Provide the (X, Y) coordinate of the cell's center where the given text is located.  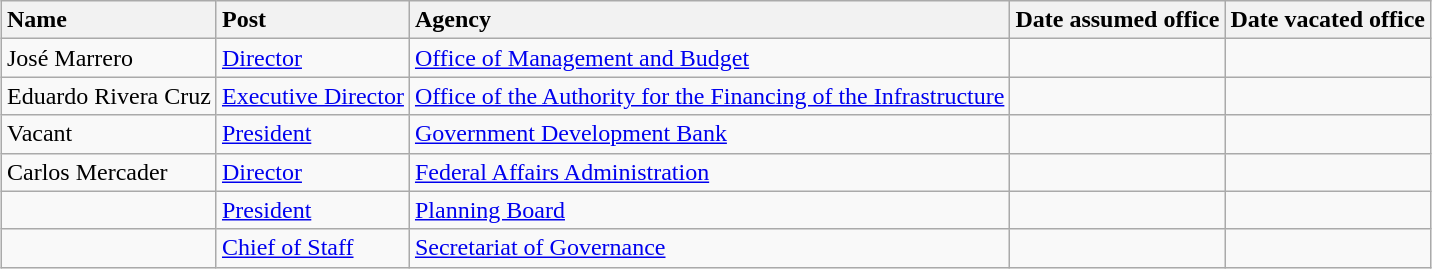
Office of Management and Budget (709, 58)
Federal Affairs Administration (709, 172)
Agency (709, 20)
Post (312, 20)
Government Development Bank (709, 134)
Carlos Mercader (108, 172)
Office of the Authority for the Financing of the Infrastructure (709, 96)
Secretariat of Governance (709, 248)
Executive Director (312, 96)
Eduardo Rivera Cruz (108, 96)
Date vacated office (1328, 20)
Planning Board (709, 210)
José Marrero (108, 58)
Vacant (108, 134)
Date assumed office (1118, 20)
Name (108, 20)
Chief of Staff (312, 248)
